Search for the cell housing the specified text and yield its (X, Y) center coordinate. 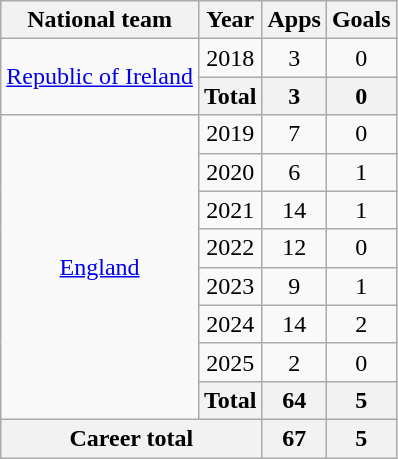
67 (294, 438)
6 (294, 172)
England (100, 267)
2023 (230, 286)
Goals (361, 20)
Year (230, 20)
2018 (230, 58)
2021 (230, 210)
12 (294, 248)
Republic of Ireland (100, 77)
Career total (132, 438)
National team (100, 20)
64 (294, 400)
2019 (230, 134)
9 (294, 286)
2025 (230, 362)
Apps (294, 20)
2020 (230, 172)
7 (294, 134)
2024 (230, 324)
2022 (230, 248)
